Pinpoint the cell where the given text exists, returning its [x, y] midpoint coordinate. 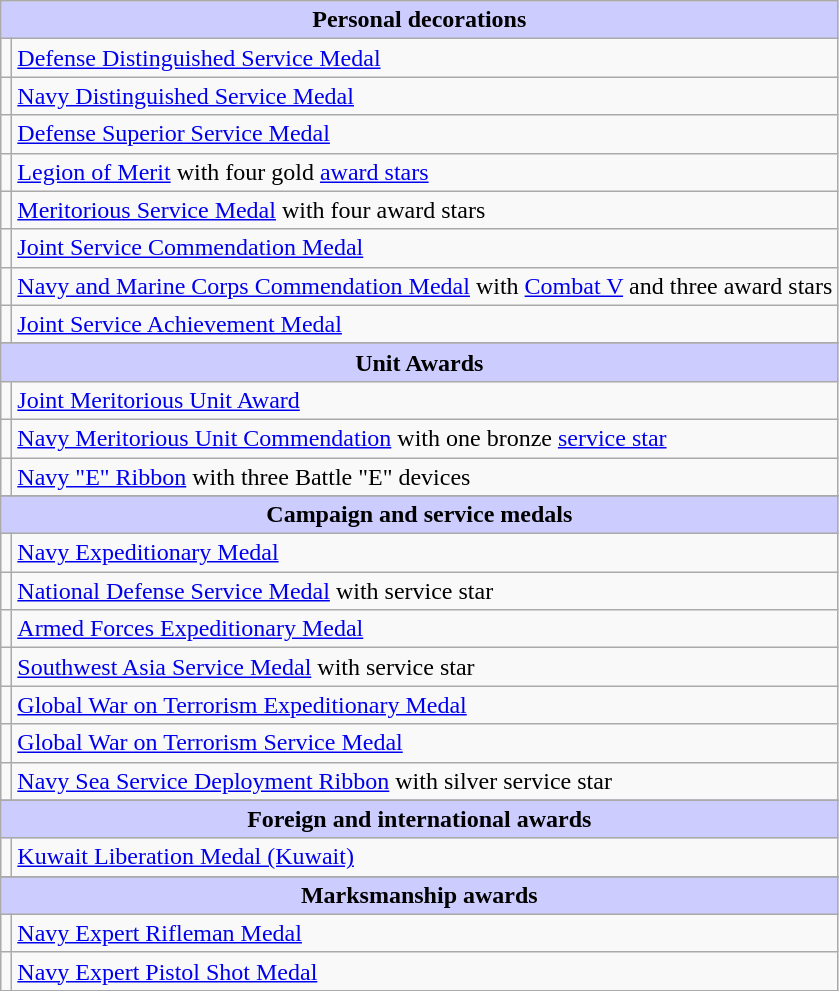
Global War on Terrorism Service Medal [425, 743]
National Defense Service Medal with service star [425, 591]
Navy Distinguished Service Medal [425, 96]
Defense Superior Service Medal [425, 134]
Navy Expeditionary Medal [425, 553]
Unit Awards [420, 362]
Campaign and service medals [420, 515]
Southwest Asia Service Medal with service star [425, 667]
Navy Sea Service Deployment Ribbon with silver service star [425, 781]
Navy and Marine Corps Commendation Medal with Combat V and three award stars [425, 286]
Navy Expert Pistol Shot Medal [425, 971]
Marksmanship awards [420, 895]
Personal decorations [420, 20]
Meritorious Service Medal with four award stars [425, 210]
Armed Forces Expeditionary Medal [425, 629]
Global War on Terrorism Expeditionary Medal [425, 705]
Joint Service Commendation Medal [425, 248]
Foreign and international awards [420, 819]
Kuwait Liberation Medal (Kuwait) [425, 857]
Legion of Merit with four gold award stars [425, 172]
Joint Service Achievement Medal [425, 324]
Joint Meritorious Unit Award [425, 400]
Navy Meritorious Unit Commendation with one bronze service star [425, 438]
Navy "E" Ribbon with three Battle "E" devices [425, 477]
Defense Distinguished Service Medal [425, 58]
Navy Expert Rifleman Medal [425, 933]
